Output the (X, Y) coordinate of the center of the cell containing the given text.  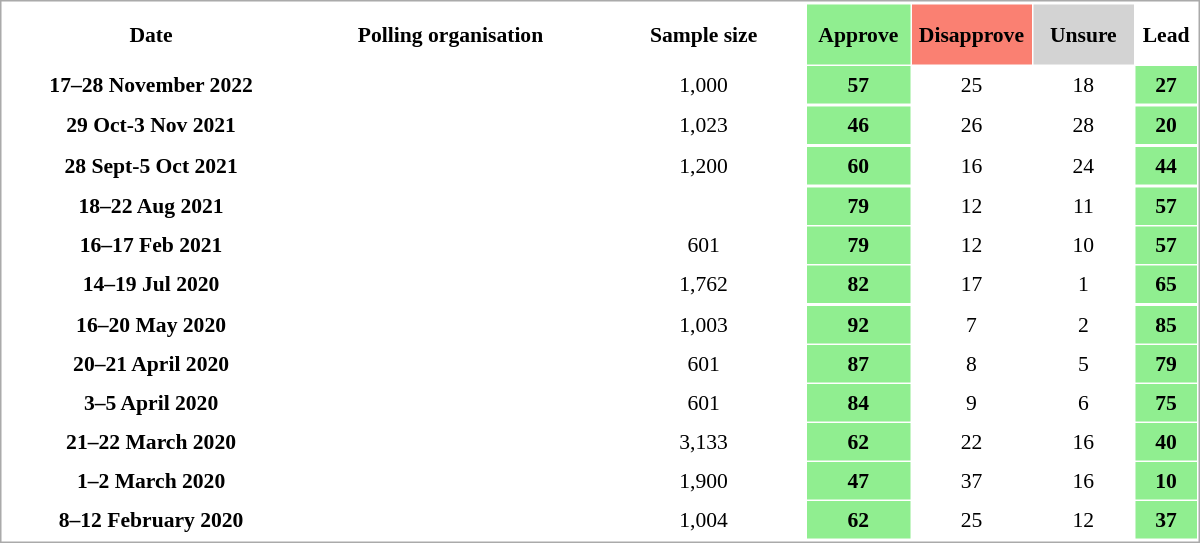
28 (1084, 125)
3,133 (704, 442)
1,762 (704, 285)
18 (1084, 85)
1,200 (704, 166)
6 (1084, 403)
Date (151, 34)
1,023 (704, 125)
20 (1166, 125)
1,003 (704, 325)
7 (971, 325)
44 (1166, 166)
Disapprove (971, 34)
5 (1084, 364)
17–28 November 2022 (151, 85)
18–22 Aug 2021 (151, 207)
84 (858, 403)
2 (1084, 325)
11 (1084, 207)
46 (858, 125)
85 (1166, 325)
40 (1166, 442)
3–5 April 2020 (151, 403)
Lead (1166, 34)
65 (1166, 285)
24 (1084, 166)
1 (1084, 285)
1–2 March 2020 (151, 481)
14–19 Jul 2020 (151, 285)
Polling organisation (451, 34)
17 (971, 285)
8 (971, 364)
29 Oct-3 Nov 2021 (151, 125)
22 (971, 442)
92 (858, 325)
16–17 Feb 2021 (151, 245)
Approve (858, 34)
8–12 February 2020 (151, 520)
87 (858, 364)
27 (1166, 85)
20–21 April 2020 (151, 364)
9 (971, 403)
16–20 May 2020 (151, 325)
1,004 (704, 520)
Unsure (1084, 34)
Sample size (704, 34)
26 (971, 125)
1,900 (704, 481)
28 Sept-5 Oct 2021 (151, 166)
1,000 (704, 85)
21–22 March 2020 (151, 442)
60 (858, 166)
75 (1166, 403)
47 (858, 481)
82 (858, 285)
